Pinpoint the cell where the given text exists, returning its [x, y] midpoint coordinate. 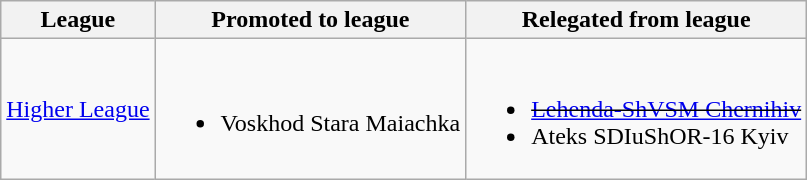
Voskhod Stara Maiachka [310, 109]
Promoted to league [310, 20]
League [78, 20]
Lehenda-ShVSM ChernihivAteks SDIuShOR-16 Kyiv [636, 109]
Relegated from league [636, 20]
Higher League [78, 109]
